Pinpoint the cell where the given text exists, returning its (x, y) midpoint coordinate. 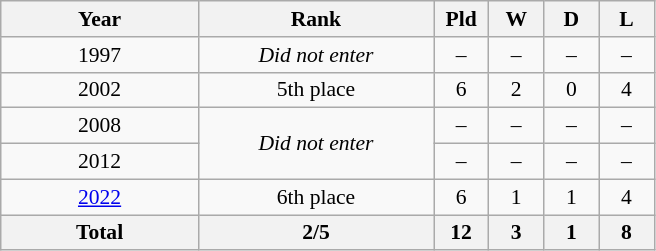
Year (100, 19)
D (572, 19)
0 (572, 90)
2022 (100, 197)
5th place (316, 90)
3 (516, 233)
W (516, 19)
6th place (316, 197)
Pld (462, 19)
2 (516, 90)
1997 (100, 55)
8 (626, 233)
2008 (100, 126)
L (626, 19)
Total (100, 233)
2002 (100, 90)
12 (462, 233)
2/5 (316, 233)
Rank (316, 19)
2012 (100, 162)
